Output the (X, Y) coordinate of the center of the cell containing the given text.  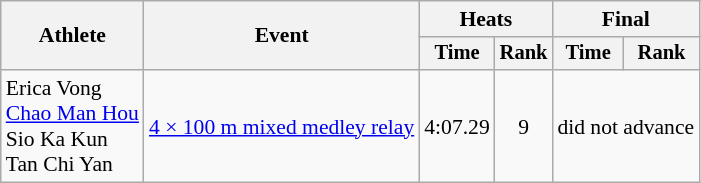
did not advance (626, 126)
Event (282, 36)
Final (626, 19)
Athlete (72, 36)
9 (524, 126)
4 × 100 m mixed medley relay (282, 126)
Heats (486, 19)
Erica VongChao Man HouSio Ka KunTan Chi Yan (72, 126)
4:07.29 (456, 126)
